Output the (X, Y) coordinate of the center of the cell containing the given text.  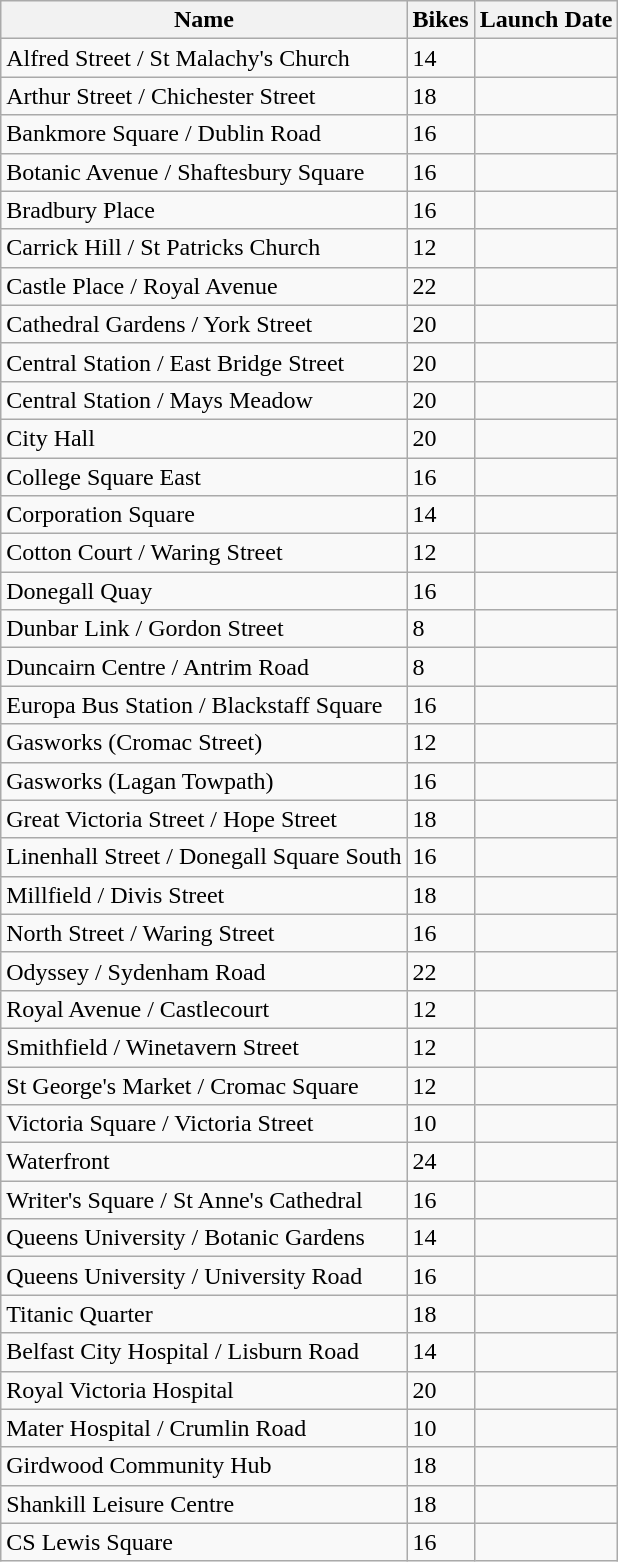
Shankill Leisure Centre (204, 1504)
Millfield / Divis Street (204, 895)
Royal Victoria Hospital (204, 1390)
CS Lewis Square (204, 1542)
Odyssey / Sydenham Road (204, 971)
College Square East (204, 477)
Cathedral Gardens / York Street (204, 324)
Castle Place / Royal Avenue (204, 286)
Belfast City Hospital / Lisburn Road (204, 1352)
Duncairn Centre / Antrim Road (204, 667)
St George's Market / Cromac Square (204, 1085)
Europa Bus Station / Blackstaff Square (204, 705)
Bankmore Square / Dublin Road (204, 134)
Queens University / Botanic Gardens (204, 1238)
Writer's Square / St Anne's Cathedral (204, 1200)
Girdwood Community Hub (204, 1466)
Bikes (440, 20)
Central Station / East Bridge Street (204, 362)
Bradbury Place (204, 210)
Arthur Street / Chichester Street (204, 96)
Cotton Court / Waring Street (204, 553)
Smithfield / Winetavern Street (204, 1047)
Alfred Street / St Malachy's Church (204, 58)
Waterfront (204, 1162)
Launch Date (546, 20)
Gasworks (Lagan Towpath) (204, 781)
Great Victoria Street / Hope Street (204, 819)
Corporation Square (204, 515)
Queens University / University Road (204, 1276)
City Hall (204, 438)
Mater Hospital / Crumlin Road (204, 1428)
North Street / Waring Street (204, 933)
Name (204, 20)
Victoria Square / Victoria Street (204, 1124)
24 (440, 1162)
Botanic Avenue / Shaftesbury Square (204, 172)
Titanic Quarter (204, 1314)
Central Station / Mays Meadow (204, 400)
Donegall Quay (204, 591)
Royal Avenue / Castlecourt (204, 1009)
Gasworks (Cromac Street) (204, 743)
Linenhall Street / Donegall Square South (204, 857)
Carrick Hill / St Patricks Church (204, 248)
Dunbar Link / Gordon Street (204, 629)
